Provide the [X, Y] coordinate of the cell's center where the given text is located.  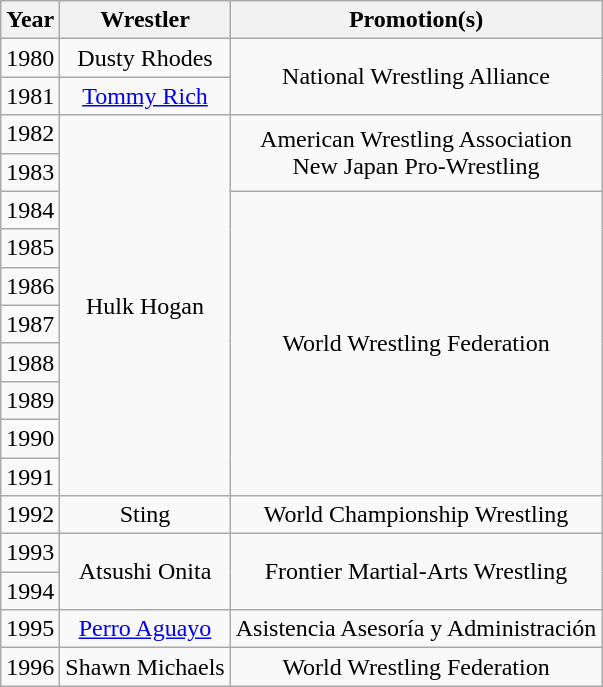
Wrestler [145, 20]
1987 [30, 324]
1989 [30, 400]
Tommy Rich [145, 96]
Perro Aguayo [145, 629]
Frontier Martial-Arts Wrestling [416, 572]
1981 [30, 96]
1986 [30, 286]
World Championship Wrestling [416, 515]
Shawn Michaels [145, 667]
1991 [30, 477]
National Wrestling Alliance [416, 77]
1984 [30, 210]
1992 [30, 515]
1993 [30, 553]
Sting [145, 515]
1990 [30, 438]
American Wrestling AssociationNew Japan Pro-Wrestling [416, 153]
Hulk Hogan [145, 306]
1988 [30, 362]
Promotion(s) [416, 20]
1985 [30, 248]
1980 [30, 58]
1996 [30, 667]
1995 [30, 629]
Asistencia Asesoría y Administración [416, 629]
Year [30, 20]
Dusty Rhodes [145, 58]
1982 [30, 134]
1983 [30, 172]
1994 [30, 591]
Atsushi Onita [145, 572]
